Detect which cell encompasses the target text, then output its [X, Y] center coordinate. 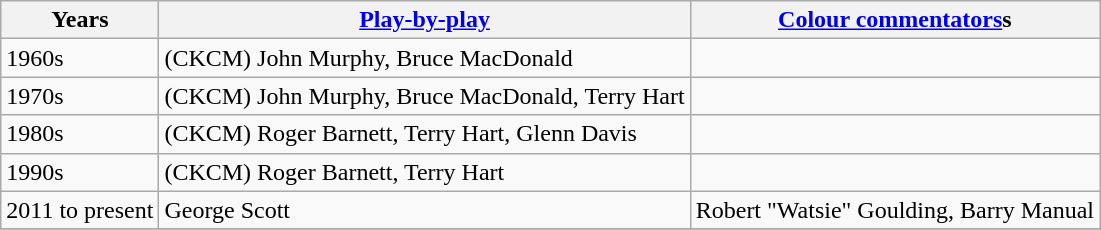
1960s [80, 58]
Play-by-play [424, 20]
(CKCM) Roger Barnett, Terry Hart, Glenn Davis [424, 134]
(CKCM) Roger Barnett, Terry Hart [424, 172]
(CKCM) John Murphy, Bruce MacDonald, Terry Hart [424, 96]
George Scott [424, 210]
1990s [80, 172]
Colour commentatorss [894, 20]
1970s [80, 96]
2011 to present [80, 210]
Years [80, 20]
(CKCM) John Murphy, Bruce MacDonald [424, 58]
Robert "Watsie" Goulding, Barry Manual [894, 210]
1980s [80, 134]
